Capture the cell that displays the provided text and extract its [X, Y] central coordinate. 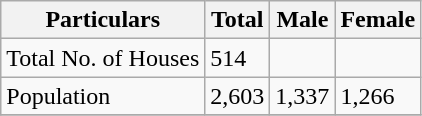
Female [378, 20]
Total No. of Houses [103, 58]
Population [103, 96]
Particulars [103, 20]
Total [238, 20]
Male [302, 20]
514 [238, 58]
1,337 [302, 96]
2,603 [238, 96]
1,266 [378, 96]
